Locate the cell with the specified text and output its (x, y) center coordinate. 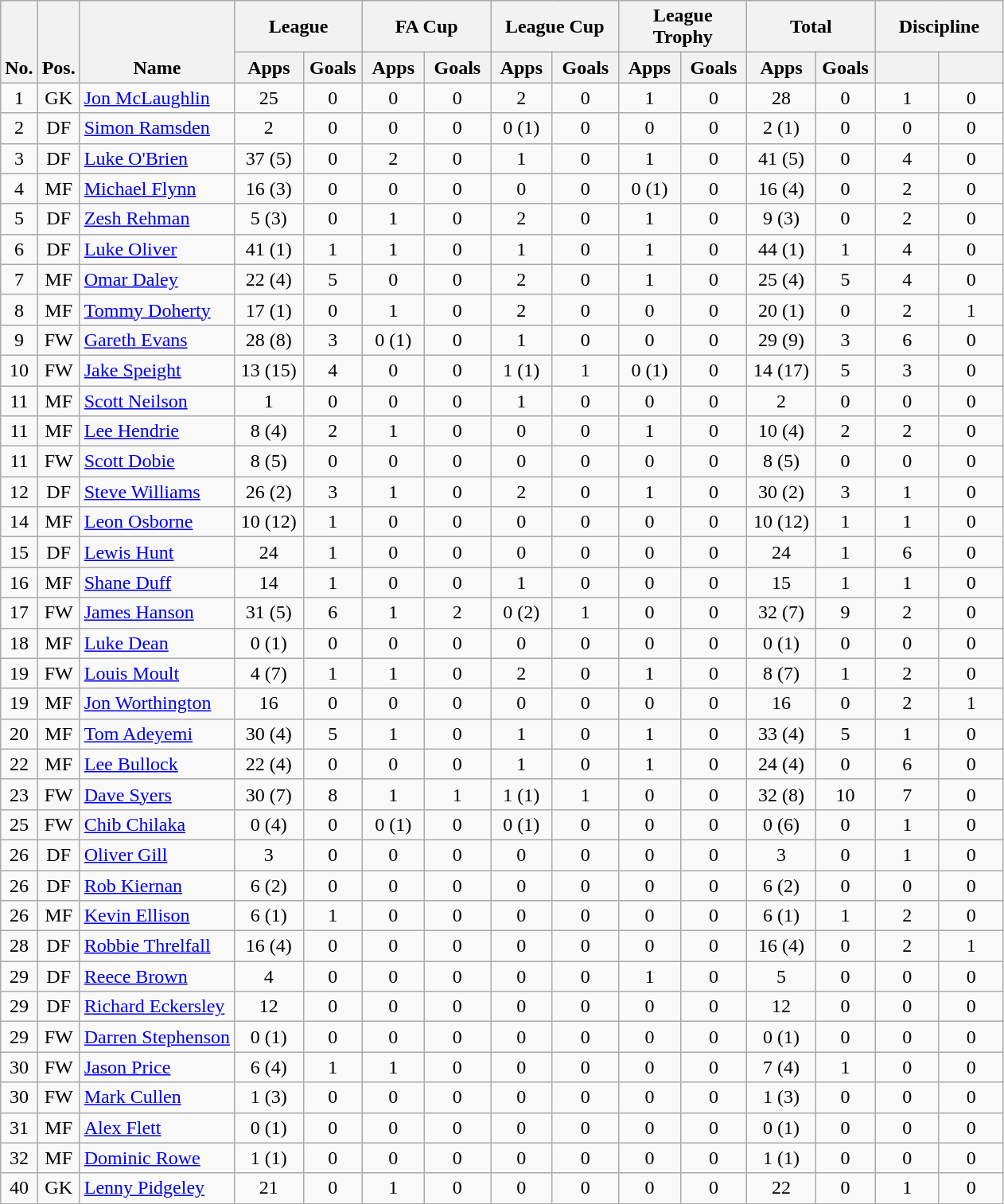
9 (3) (781, 219)
Pos. (59, 41)
Scott Dobie (157, 462)
League Cup (555, 27)
Zesh Rehman (157, 219)
Tom Adeyemi (157, 734)
No. (19, 41)
0 (4) (269, 824)
Shane Duff (157, 583)
14 (17) (781, 370)
Simon Ramsden (157, 128)
2 (1) (781, 128)
32 (7) (781, 613)
41 (5) (781, 158)
Oliver Gill (157, 855)
Jason Price (157, 1067)
Dave Syers (157, 794)
Lewis Hunt (157, 552)
Jon McLaughlin (157, 98)
18 (19, 643)
Mark Cullen (157, 1097)
21 (269, 1188)
10 (4) (781, 431)
5 (3) (269, 219)
28 (8) (269, 340)
31 (19, 1128)
6 (4) (269, 1067)
0 (2) (522, 613)
26 (2) (269, 492)
20 (19, 734)
Luke O'Brien (157, 158)
23 (19, 794)
32 (8) (781, 794)
32 (19, 1158)
37 (5) (269, 158)
Luke Oliver (157, 249)
League (299, 27)
Louis Moult (157, 673)
Gareth Evans (157, 340)
Reece Brown (157, 976)
Luke Dean (157, 643)
Jon Worthington (157, 703)
League Trophy (683, 27)
40 (19, 1188)
33 (4) (781, 734)
8 (7) (781, 673)
Dominic Rowe (157, 1158)
Robbie Threlfall (157, 946)
17 (19, 613)
Lenny Pidgeley (157, 1188)
Total (811, 27)
Omar Daley (157, 279)
30 (2) (781, 492)
Rob Kiernan (157, 886)
17 (1) (269, 310)
44 (1) (781, 249)
Jake Speight (157, 370)
8 (4) (269, 431)
31 (5) (269, 613)
16 (3) (269, 189)
0 (6) (781, 824)
7 (4) (781, 1067)
Darren Stephenson (157, 1037)
Name (157, 41)
Leon Osborne (157, 522)
Discipline (939, 27)
4 (7) (269, 673)
James Hanson (157, 613)
Chib Chilaka (157, 824)
25 (4) (781, 279)
Richard Eckersley (157, 1007)
Michael Flynn (157, 189)
30 (7) (269, 794)
30 (4) (269, 734)
Tommy Doherty (157, 310)
20 (1) (781, 310)
Scott Neilson (157, 400)
Steve Williams (157, 492)
41 (1) (269, 249)
Lee Bullock (157, 764)
Alex Flett (157, 1128)
13 (15) (269, 370)
29 (9) (781, 340)
24 (4) (781, 764)
Lee Hendrie (157, 431)
Kevin Ellison (157, 916)
FA Cup (426, 27)
